From the cell containing the given text, extract its center point as (x, y) coordinate. 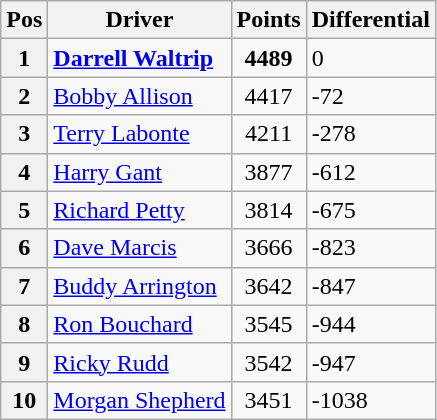
Terry Labonte (140, 134)
3814 (268, 210)
3 (24, 134)
4 (24, 172)
Bobby Allison (140, 96)
10 (24, 400)
-612 (370, 172)
3545 (268, 324)
6 (24, 248)
1 (24, 58)
5 (24, 210)
3451 (268, 400)
3642 (268, 286)
3666 (268, 248)
4211 (268, 134)
Ricky Rudd (140, 362)
-847 (370, 286)
Driver (140, 20)
Dave Marcis (140, 248)
3542 (268, 362)
Ron Bouchard (140, 324)
-1038 (370, 400)
Richard Petty (140, 210)
Differential (370, 20)
2 (24, 96)
Buddy Arrington (140, 286)
Harry Gant (140, 172)
-944 (370, 324)
0 (370, 58)
Morgan Shepherd (140, 400)
7 (24, 286)
4489 (268, 58)
8 (24, 324)
-823 (370, 248)
-947 (370, 362)
Darrell Waltrip (140, 58)
-72 (370, 96)
4417 (268, 96)
Points (268, 20)
-278 (370, 134)
Pos (24, 20)
3877 (268, 172)
9 (24, 362)
-675 (370, 210)
